Extract the [x, y] coordinate from the center of the cell holding the provided text.  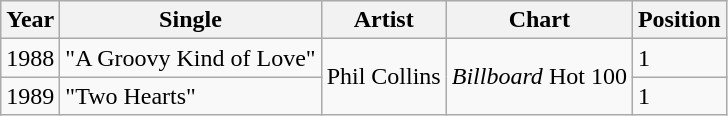
Single [190, 20]
Position [679, 20]
1988 [30, 58]
Artist [384, 20]
Year [30, 20]
Chart [539, 20]
"A Groovy Kind of Love" [190, 58]
1989 [30, 96]
"Two Hearts" [190, 96]
Phil Collins [384, 77]
Billboard Hot 100 [539, 77]
